Extract the (x, y) coordinate from the center of the cell holding the provided text.  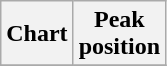
Peakposition (119, 34)
Chart (37, 34)
